Return (X, Y) of the center of cell containing provided text 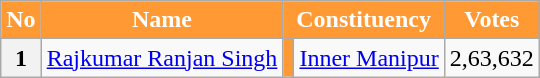
Name (162, 20)
Constituency (364, 20)
Votes (492, 20)
2,63,632 (492, 58)
1 (21, 58)
Inner Manipur (369, 58)
Rajkumar Ranjan Singh (162, 58)
No (21, 20)
